Return the (x, y) coordinate for the center point of the cell that contains the specified text.  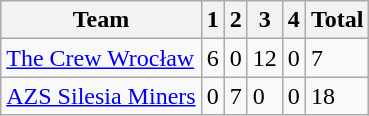
1 (212, 20)
Total (337, 20)
2 (236, 20)
4 (294, 20)
6 (212, 58)
The Crew Wrocław (101, 58)
AZS Silesia Miners (101, 96)
12 (264, 58)
3 (264, 20)
Team (101, 20)
18 (337, 96)
